Identify which cell holds the provided text, then report its [x, y] central coordinate. 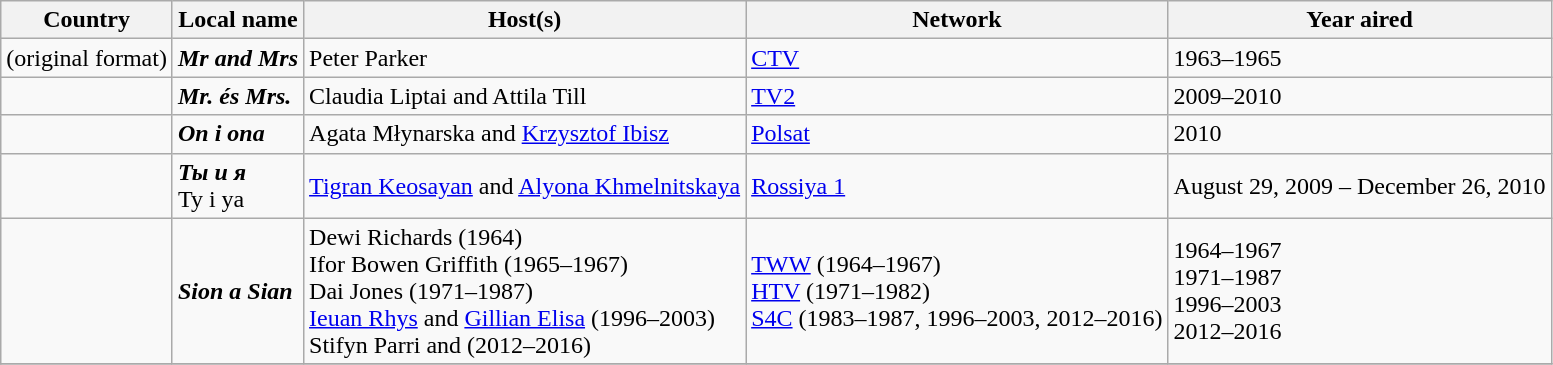
Ты и яTy i ya [238, 186]
Mr. és Mrs. [238, 96]
Tigran Keosayan and Alyona Khmelnitskaya [525, 186]
2010 [1360, 134]
TWW (1964–1967)HTV (1971–1982)S4C (1983–1987, 1996–2003, 2012–2016) [957, 291]
Claudia Liptai and Attila Till [525, 96]
Sion a Sian [238, 291]
Polsat [957, 134]
Agata Młynarska and Krzysztof Ibisz [525, 134]
August 29, 2009 – December 26, 2010 [1360, 186]
2009–2010 [1360, 96]
TV2 [957, 96]
1963–1965 [1360, 58]
Year aired [1360, 20]
Country [87, 20]
Host(s) [525, 20]
Local name [238, 20]
Peter Parker [525, 58]
1964–19671971–19871996–20032012–2016 [1360, 291]
Network [957, 20]
(original format) [87, 58]
Rossiya 1 [957, 186]
Mr and Mrs [238, 58]
Dewi Richards (1964)Ifor Bowen Griffith (1965–1967)Dai Jones (1971–1987)Ieuan Rhys and Gillian Elisa (1996–2003)Stifyn Parri and (2012–2016) [525, 291]
On i ona [238, 134]
CTV [957, 58]
